Detect which cell encompasses the target text, then output its (x, y) center coordinate. 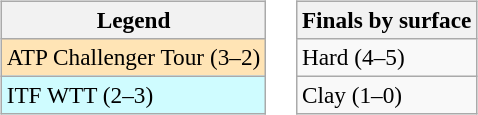
ITF WTT (2–3) (133, 95)
ATP Challenger Tour (3–2) (133, 57)
Clay (1–0) (387, 95)
Hard (4–5) (387, 57)
Finals by surface (387, 20)
Legend (133, 20)
